Scan for the cell matching the given text and deliver its [x, y] coordinate at center. 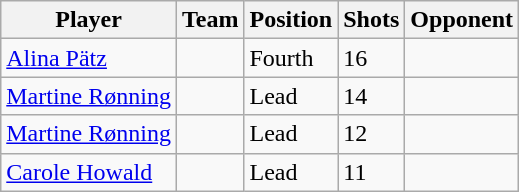
Team [210, 20]
16 [372, 58]
11 [372, 172]
14 [372, 96]
Carole Howald [89, 172]
Fourth [291, 58]
Shots [372, 20]
Player [89, 20]
12 [372, 134]
Opponent [462, 20]
Position [291, 20]
Alina Pätz [89, 58]
